Extract the [X, Y] coordinate from the center of the cell holding the provided text.  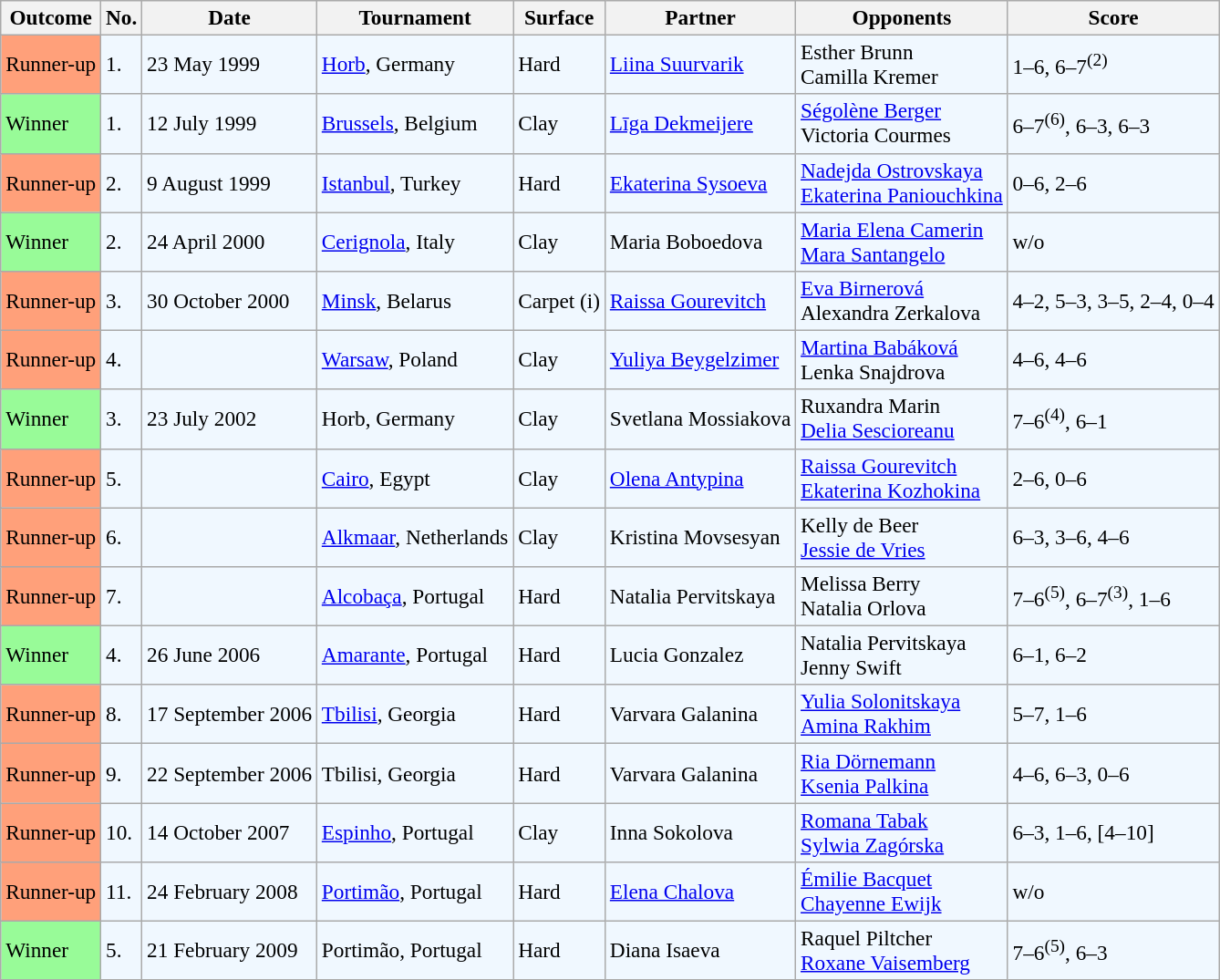
Nadejda Ostrovskaya Ekaterina Paniouchkina [902, 182]
Raquel Piltcher Roxane Vaisemberg [902, 950]
24 April 2000 [230, 241]
Diana Isaeva [700, 950]
Outcome [51, 17]
7–6(5), 6–3 [1113, 950]
23 July 2002 [230, 419]
Carpet (i) [560, 301]
Kelly de Beer Jessie de Vries [902, 536]
Alcobaça, Portugal [414, 596]
4–2, 5–3, 3–5, 2–4, 0–4 [1113, 301]
6–3, 3–6, 4–6 [1113, 536]
Ruxandra Marin Delia Sescioreanu [902, 419]
Raissa Gourevitch Ekaterina Kozhokina [902, 478]
Kristina Movsesyan [700, 536]
Émilie Bacquet Chayenne Ewijk [902, 892]
4–6, 4–6 [1113, 359]
Yulia Solonitskaya Amina Rakhim [902, 715]
6. [122, 536]
Maria Boboedova [700, 241]
17 September 2006 [230, 715]
9. [122, 773]
4–6, 6–3, 0–6 [1113, 773]
Lucia Gonzalez [700, 655]
7. [122, 596]
Alkmaar, Netherlands [414, 536]
9 August 1999 [230, 182]
Brussels, Belgium [414, 124]
Cairo, Egypt [414, 478]
Ségolène Berger Victoria Courmes [902, 124]
2–6, 0–6 [1113, 478]
Ria Dörnemann Ksenia Palkina [902, 773]
Maria Elena Camerin Mara Santangelo [902, 241]
Romana Tabak Sylwia Zagórska [902, 831]
Istanbul, Turkey [414, 182]
Date [230, 17]
Inna Sokolova [700, 831]
Opponents [902, 17]
6–1, 6–2 [1113, 655]
Minsk, Belarus [414, 301]
Surface [560, 17]
7–6(5), 6–7(3), 1–6 [1113, 596]
Partner [700, 17]
24 February 2008 [230, 892]
8. [122, 715]
Yuliya Beygelzimer [700, 359]
Amarante, Portugal [414, 655]
Elena Chalova [700, 892]
26 June 2006 [230, 655]
11. [122, 892]
5–7, 1–6 [1113, 715]
Warsaw, Poland [414, 359]
Score [1113, 17]
Esther Brunn Camilla Kremer [902, 64]
Cerignola, Italy [414, 241]
Natalia Pervitskaya [700, 596]
Olena Antypina [700, 478]
21 February 2009 [230, 950]
23 May 1999 [230, 64]
1–6, 6–7(2) [1113, 64]
14 October 2007 [230, 831]
Svetlana Mossiakova [700, 419]
6–3, 1–6, [4–10] [1113, 831]
Tournament [414, 17]
12 July 1999 [230, 124]
Eva Birnerová Alexandra Zerkalova [902, 301]
No. [122, 17]
0–6, 2–6 [1113, 182]
6–7(6), 6–3, 6–3 [1113, 124]
Liina Suurvarik [700, 64]
Melissa Berry Natalia Orlova [902, 596]
22 September 2006 [230, 773]
Espinho, Portugal [414, 831]
Natalia Pervitskaya Jenny Swift [902, 655]
30 October 2000 [230, 301]
Ekaterina Sysoeva [700, 182]
Līga Dekmeijere [700, 124]
Martina Babáková Lenka Snajdrova [902, 359]
10. [122, 831]
Raissa Gourevitch [700, 301]
7–6(4), 6–1 [1113, 419]
